For the text-containing cell, return its midpoint in (x, y) coordinate format. 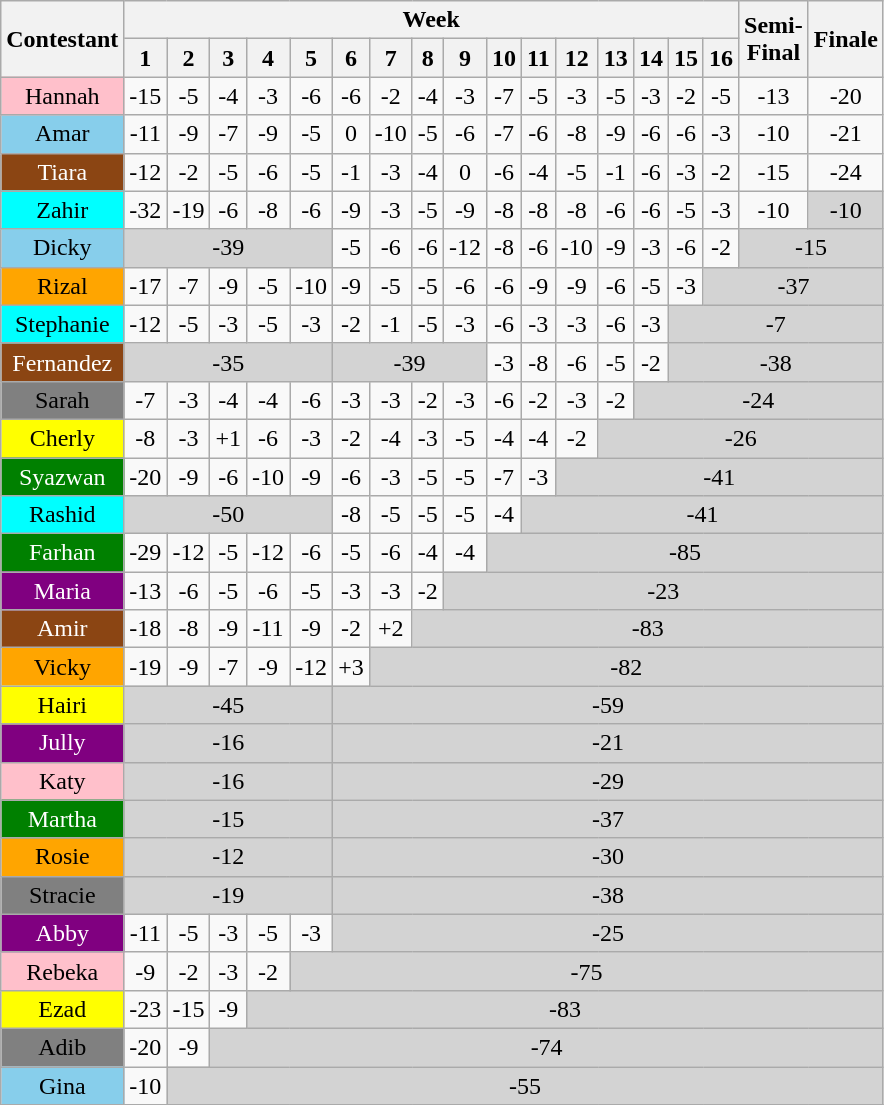
Katy (62, 781)
5 (312, 58)
12 (576, 58)
Sarah (62, 400)
8 (428, 58)
-26 (740, 438)
Tiara (62, 172)
Finale (846, 39)
Hairi (62, 705)
Week (432, 20)
+1 (228, 438)
Semi-Final (774, 39)
+2 (390, 629)
-85 (684, 553)
-45 (228, 705)
16 (720, 58)
Vicky (62, 667)
3 (228, 58)
Gina (62, 1085)
Rizal (62, 286)
Syazwan (62, 477)
Stephanie (62, 324)
15 (686, 58)
Amar (62, 134)
Adib (62, 1047)
Jully (62, 743)
Farhan (62, 553)
-18 (146, 629)
11 (538, 58)
Ezad (62, 1009)
-30 (608, 857)
Amir (62, 629)
Stracie (62, 895)
7 (390, 58)
Cherly (62, 438)
Rosie (62, 857)
-17 (146, 286)
-32 (146, 210)
+3 (352, 667)
10 (504, 58)
-50 (228, 515)
Rashid (62, 515)
13 (616, 58)
-74 (546, 1047)
14 (650, 58)
4 (268, 58)
-35 (228, 362)
Martha (62, 819)
Hannah (62, 96)
-75 (587, 971)
Abby (62, 933)
9 (464, 58)
-59 (608, 705)
-55 (525, 1085)
-82 (626, 667)
Dicky (62, 248)
2 (188, 58)
Contestant (62, 39)
6 (352, 58)
1 (146, 58)
Rebeka (62, 971)
Maria (62, 591)
Fernandez (62, 362)
Zahir (62, 210)
-25 (608, 933)
